Pinpoint the cell where the given text exists, returning its [x, y] midpoint coordinate. 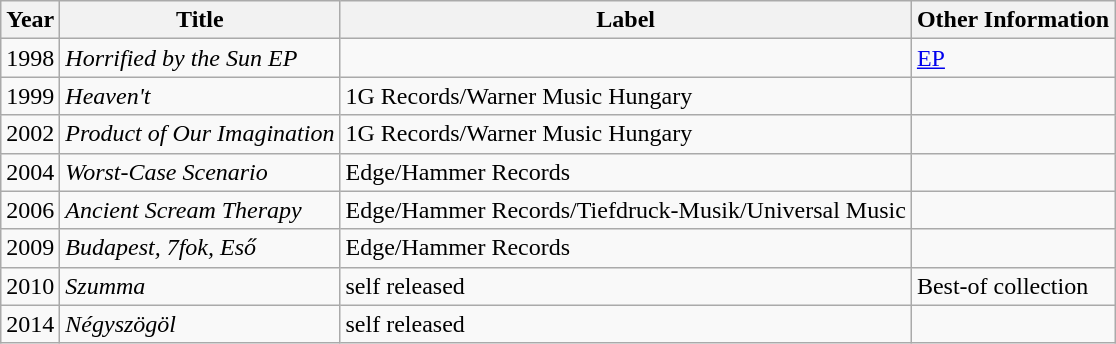
Szumma [200, 286]
Edge/Hammer Records/Tiefdruck-Musik/Universal Music [626, 210]
Other Information [1012, 20]
Label [626, 20]
2006 [30, 210]
2002 [30, 134]
Heaven't [200, 96]
Horrified by the Sun EP [200, 58]
1999 [30, 96]
1998 [30, 58]
Best-of collection [1012, 286]
EP [1012, 58]
Year [30, 20]
Title [200, 20]
Product of Our Imagination [200, 134]
2009 [30, 248]
Négyszögöl [200, 324]
Worst-Case Scenario [200, 172]
Budapest, 7fok, Eső [200, 248]
Ancient Scream Therapy [200, 210]
2004 [30, 172]
2010 [30, 286]
2014 [30, 324]
